Locate the cell with the specified text and output its (X, Y) center coordinate. 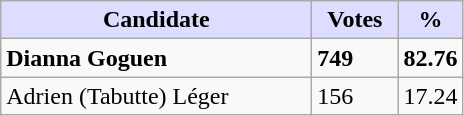
Adrien (Tabutte) Léger (156, 96)
Candidate (156, 20)
749 (355, 58)
% (430, 20)
82.76 (430, 58)
156 (355, 96)
17.24 (430, 96)
Votes (355, 20)
Dianna Goguen (156, 58)
